Identify which cell holds the provided text, then report its (X, Y) central coordinate. 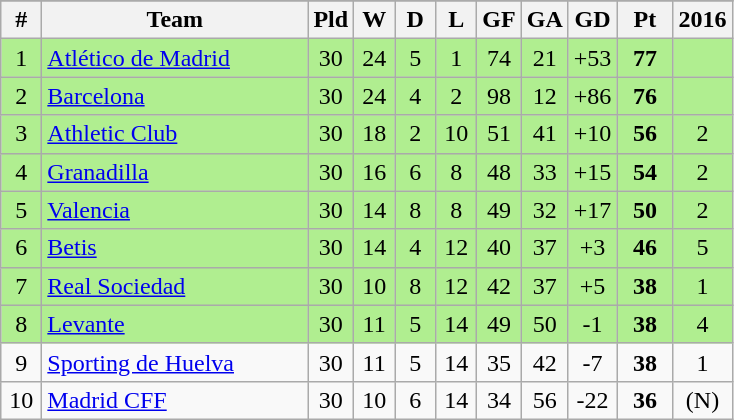
Pld (331, 20)
51 (499, 134)
16 (374, 172)
98 (499, 96)
18 (374, 134)
+53 (592, 58)
35 (499, 362)
Barcelona (175, 96)
Betis (175, 248)
-1 (592, 324)
+5 (592, 286)
Atlético de Madrid (175, 58)
GF (499, 20)
32 (544, 210)
Madrid CFF (175, 400)
41 (544, 134)
+15 (592, 172)
33 (544, 172)
+86 (592, 96)
Pt (645, 20)
2016 (702, 20)
54 (645, 172)
# (22, 20)
-22 (592, 400)
GD (592, 20)
Athletic Club (175, 134)
Granadilla (175, 172)
GA (544, 20)
9 (22, 362)
+3 (592, 248)
48 (499, 172)
+17 (592, 210)
Levante (175, 324)
+10 (592, 134)
Team (175, 20)
Sporting de Huelva (175, 362)
3 (22, 134)
7 (22, 286)
Valencia (175, 210)
40 (499, 248)
Real Sociedad (175, 286)
W (374, 20)
(N) (702, 400)
-7 (592, 362)
34 (499, 400)
D (416, 20)
77 (645, 58)
36 (645, 400)
76 (645, 96)
46 (645, 248)
21 (544, 58)
74 (499, 58)
L (456, 20)
